Pinpoint the cell where the given text exists, returning its (x, y) midpoint coordinate. 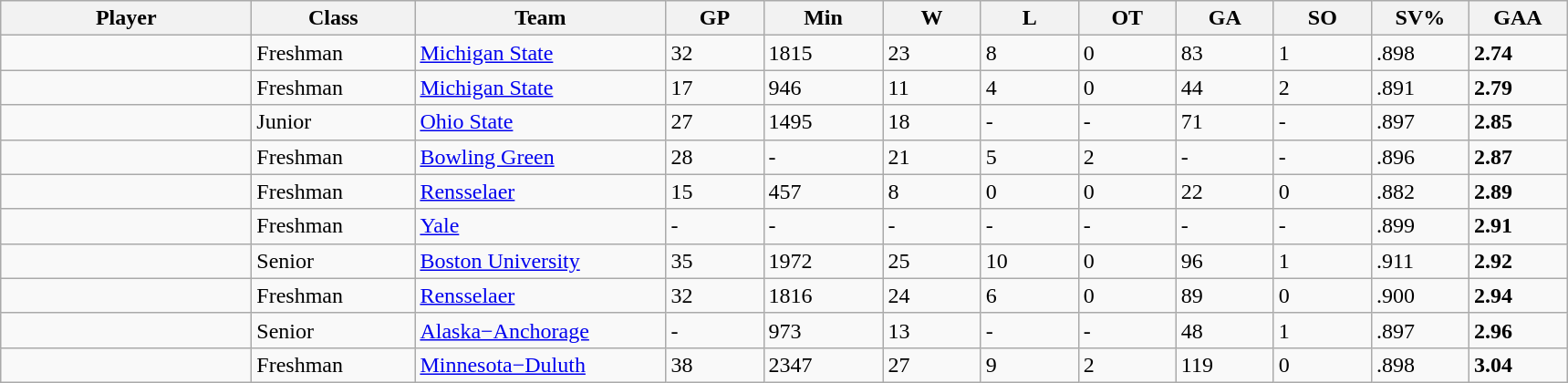
457 (823, 191)
96 (1224, 261)
2.74 (1518, 53)
44 (1224, 88)
OT (1127, 18)
1815 (823, 53)
.882 (1419, 191)
Minnesota−Duluth (540, 365)
13 (932, 330)
W (932, 18)
.899 (1419, 226)
38 (715, 365)
Yale (540, 226)
21 (932, 157)
2.85 (1518, 122)
SO (1323, 18)
9 (1029, 365)
25 (932, 261)
17 (715, 88)
119 (1224, 365)
15 (715, 191)
1495 (823, 122)
2.87 (1518, 157)
2.91 (1518, 226)
83 (1224, 53)
3.04 (1518, 365)
Boston University (540, 261)
2.96 (1518, 330)
5 (1029, 157)
2.89 (1518, 191)
22 (1224, 191)
4 (1029, 88)
.900 (1419, 295)
48 (1224, 330)
Team (540, 18)
2347 (823, 365)
GA (1224, 18)
89 (1224, 295)
10 (1029, 261)
.896 (1419, 157)
Bowling Green (540, 157)
2.94 (1518, 295)
Class (334, 18)
Junior (334, 122)
973 (823, 330)
SV% (1419, 18)
Alaska−Anchorage (540, 330)
24 (932, 295)
.891 (1419, 88)
18 (932, 122)
6 (1029, 295)
71 (1224, 122)
2.79 (1518, 88)
Ohio State (540, 122)
GAA (1518, 18)
GP (715, 18)
28 (715, 157)
L (1029, 18)
1816 (823, 295)
2.92 (1518, 261)
11 (932, 88)
.911 (1419, 261)
946 (823, 88)
35 (715, 261)
Min (823, 18)
23 (932, 53)
Player (126, 18)
1972 (823, 261)
